Identify which cell holds the provided text, then report its (x, y) central coordinate. 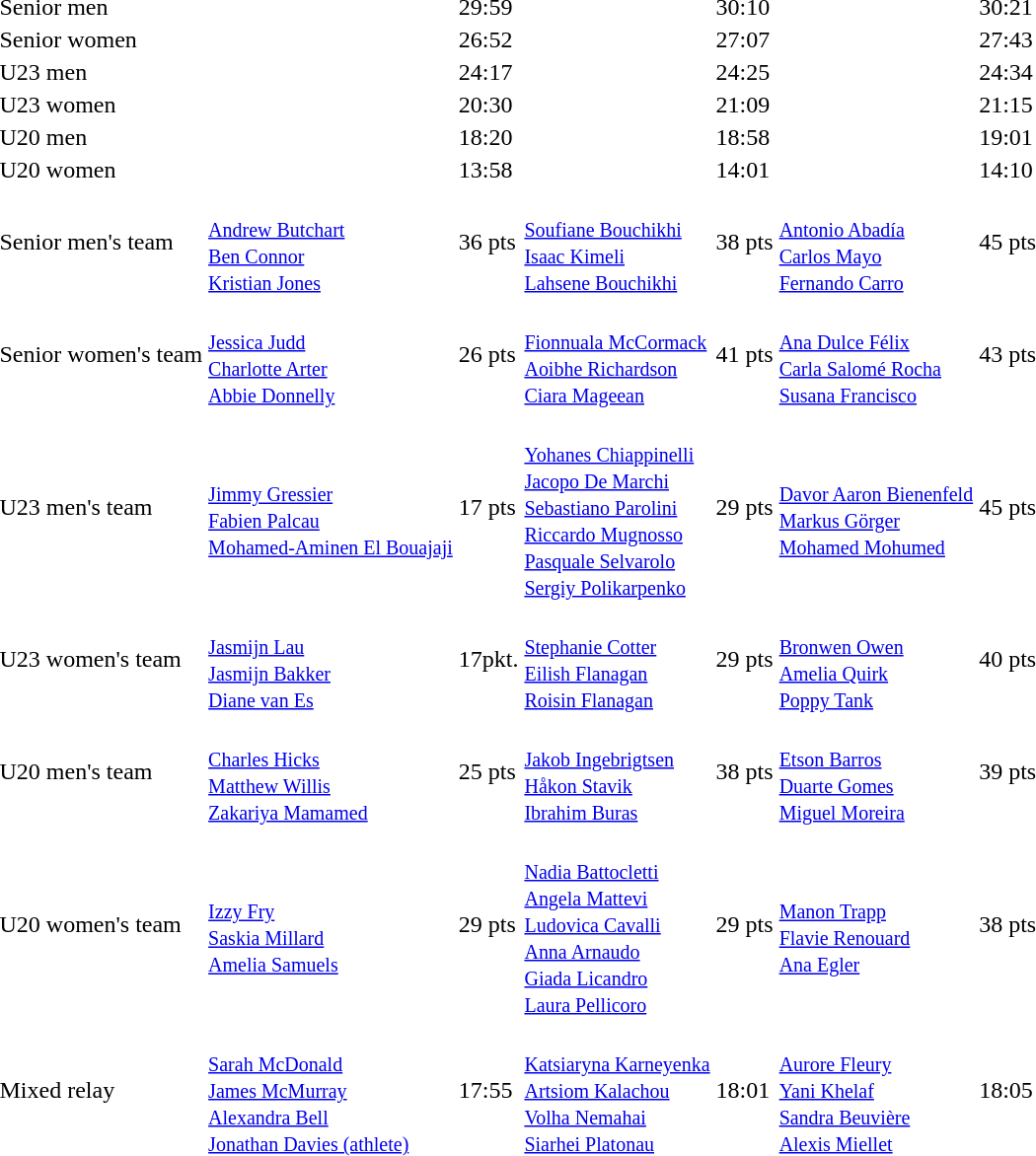
Jakob IngebrigtsenHåkon StavikIbrahim Buras (618, 771)
21:09 (744, 105)
Etson BarrosDuarte GomesMiguel Moreira (876, 771)
Jessica JuddCharlotte ArterAbbie Donnelly (332, 355)
18:58 (744, 137)
26:52 (488, 39)
27:07 (744, 39)
25 pts (488, 771)
24:17 (488, 72)
Antonio AbadíaCarlos MayoFernando Carro (876, 243)
13:58 (488, 170)
Andrew ButchartBen ConnorKristian Jones (332, 243)
Izzy FrySaskia MillardAmelia Samuels (332, 924)
Jimmy GressierFabien PalcauMohamed-Aminen El Bouajaji (332, 507)
Soufiane BouchikhiIsaac KimeliLahsene Bouchikhi (618, 243)
Yohanes ChiappinelliJacopo De MarchiSebastiano ParoliniRiccardo MugnossoPasquale SelvaroloSergiy Polikarpenko (618, 507)
Stephanie CotterEilish FlanaganRoisin Flanagan (618, 659)
24:25 (744, 72)
Manon TrappFlavie RenouardAna Egler (876, 924)
Charles HicksMatthew WillisZakariya Mamamed (332, 771)
17pkt. (488, 659)
Nadia BattoclettiAngela MatteviLudovica CavalliAnna ArnaudoGiada LicandroLaura Pellicoro (618, 924)
26 pts (488, 355)
Davor Aaron BienenfeldMarkus GörgerMohamed Mohumed (876, 507)
Ana Dulce FélixCarla Salomé RochaSusana Francisco (876, 355)
20:30 (488, 105)
17 pts (488, 507)
Fionnuala McCormackAoibhe RichardsonCiara Mageean (618, 355)
41 pts (744, 355)
Jasmijn LauJasmijn BakkerDiane van Es (332, 659)
36 pts (488, 243)
14:01 (744, 170)
18:20 (488, 137)
Bronwen OwenAmelia QuirkPoppy Tank (876, 659)
